Capture the cell that displays the provided text and extract its (x, y) central coordinate. 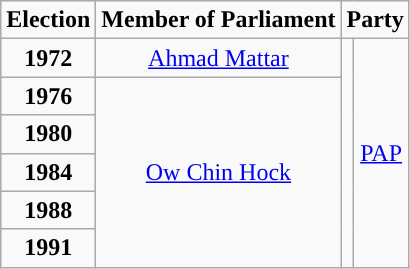
Ow Chin Hock (218, 172)
1972 (48, 58)
Member of Parliament (218, 20)
1976 (48, 96)
1991 (48, 248)
1980 (48, 134)
1984 (48, 172)
1988 (48, 210)
PAP (382, 153)
Party (375, 20)
Ahmad Mattar (218, 58)
Election (48, 20)
